Capture the cell that displays the provided text and extract its [x, y] central coordinate. 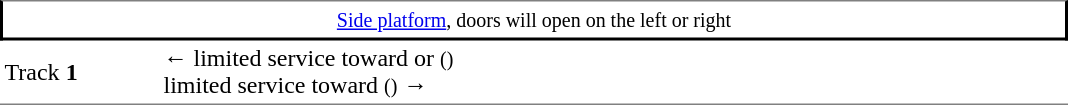
← limited service toward or () limited service toward () → [614, 72]
Track 1 [80, 72]
Side platform, doors will open on the left or right [534, 20]
